Extract the [x, y] coordinate from the center of the cell holding the provided text.  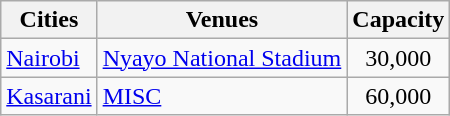
Capacity [398, 20]
30,000 [398, 58]
Cities [49, 20]
Kasarani [49, 96]
Venues [222, 20]
MISC [222, 96]
60,000 [398, 96]
Nairobi [49, 58]
Nyayo National Stadium [222, 58]
